Scan for the cell matching the given text and deliver its (X, Y) coordinate at center. 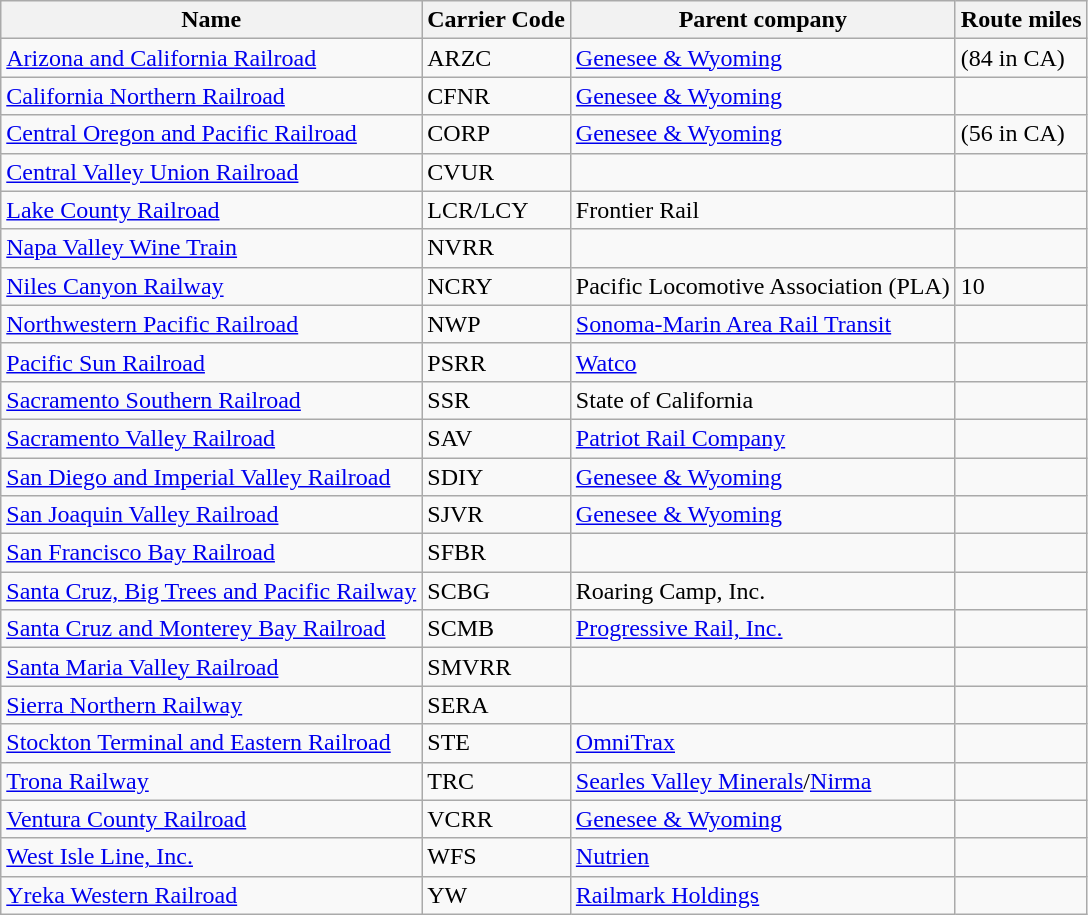
Sacramento Valley Railroad (212, 438)
SDIY (496, 477)
Lake County Railroad (212, 210)
Northwestern Pacific Railroad (212, 324)
YW (496, 895)
Sacramento Southern Railroad (212, 400)
State of California (762, 400)
SCMB (496, 629)
San Francisco Bay Railroad (212, 553)
West Isle Line, Inc. (212, 857)
Pacific Locomotive Association (PLA) (762, 286)
Ventura County Railroad (212, 819)
Watco (762, 362)
Sonoma-Marin Area Rail Transit (762, 324)
OmniTrax (762, 743)
San Diego and Imperial Valley Railroad (212, 477)
NCRY (496, 286)
STE (496, 743)
Trona Railway (212, 781)
Central Oregon and Pacific Railroad (212, 134)
CVUR (496, 172)
SAV (496, 438)
Searles Valley Minerals/Nirma (762, 781)
Parent company (762, 20)
(84 in CA) (1021, 58)
Central Valley Union Railroad (212, 172)
(56 in CA) (1021, 134)
Roaring Camp, Inc. (762, 591)
Patriot Rail Company (762, 438)
Stockton Terminal and Eastern Railroad (212, 743)
PSRR (496, 362)
Name (212, 20)
Nutrien (762, 857)
ARZC (496, 58)
Pacific Sun Railroad (212, 362)
Progressive Rail, Inc. (762, 629)
CORP (496, 134)
Santa Cruz, Big Trees and Pacific Railway (212, 591)
TRC (496, 781)
Santa Cruz and Monterey Bay Railroad (212, 629)
SFBR (496, 553)
Sierra Northern Railway (212, 705)
WFS (496, 857)
CFNR (496, 96)
California Northern Railroad (212, 96)
Niles Canyon Railway (212, 286)
SCBG (496, 591)
NWP (496, 324)
Santa Maria Valley Railroad (212, 667)
NVRR (496, 248)
Carrier Code (496, 20)
Route miles (1021, 20)
Arizona and California Railroad (212, 58)
Frontier Rail (762, 210)
SSR (496, 400)
Napa Valley Wine Train (212, 248)
SJVR (496, 515)
Railmark Holdings (762, 895)
San Joaquin Valley Railroad (212, 515)
Yreka Western Railroad (212, 895)
LCR/LCY (496, 210)
10 (1021, 286)
SMVRR (496, 667)
VCRR (496, 819)
SERA (496, 705)
